Locate the cell with the specified text and output its [X, Y] center coordinate. 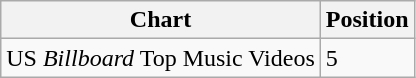
Position [367, 20]
US Billboard Top Music Videos [161, 58]
5 [367, 58]
Chart [161, 20]
